Locate the cell with the specified text and output its (X, Y) center coordinate. 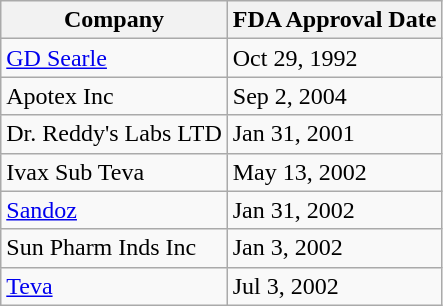
Sep 2, 2004 (334, 96)
Apotex Inc (114, 96)
Ivax Sub Teva (114, 172)
Oct 29, 1992 (334, 58)
GD Searle (114, 58)
Sun Pharm Inds Inc (114, 248)
Teva (114, 286)
Sandoz (114, 210)
Company (114, 20)
FDA Approval Date (334, 20)
Jul 3, 2002 (334, 286)
Jan 31, 2002 (334, 210)
Jan 3, 2002 (334, 248)
Jan 31, 2001 (334, 134)
Dr. Reddy's Labs LTD (114, 134)
May 13, 2002 (334, 172)
